Return (X, Y) of the center of cell containing provided text 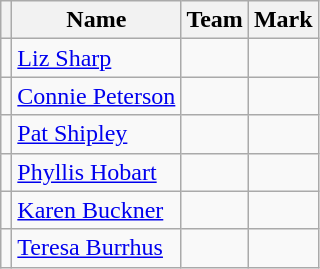
Teresa Burrhus (96, 248)
Team (215, 20)
Connie Peterson (96, 96)
Phyllis Hobart (96, 172)
Liz Sharp (96, 58)
Mark (283, 20)
Karen Buckner (96, 210)
Name (96, 20)
Pat Shipley (96, 134)
